For the text-containing cell, return its midpoint in (X, Y) coordinate format. 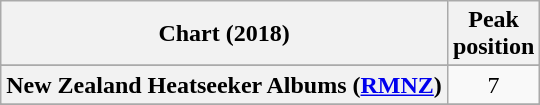
New Zealand Heatseeker Albums (RMNZ) (224, 85)
Chart (2018) (224, 34)
Peak position (493, 34)
7 (493, 85)
